Identify which cell holds the provided text, then report its [X, Y] central coordinate. 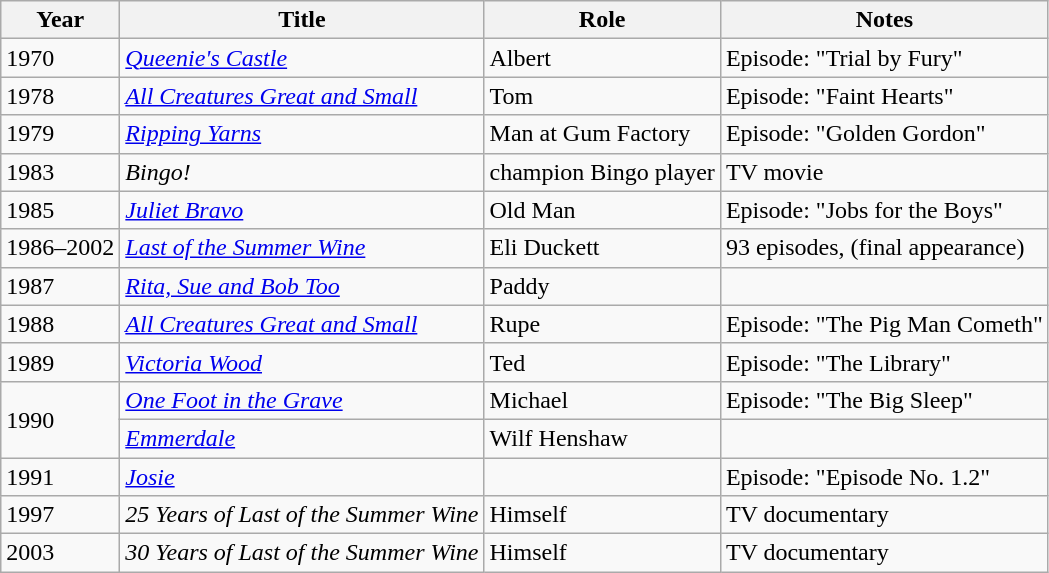
25 Years of Last of the Summer Wine [302, 515]
TV movie [884, 172]
Queenie's Castle [302, 58]
2003 [60, 553]
Tom [602, 96]
Last of the Summer Wine [302, 248]
Eli Duckett [602, 248]
Victoria Wood [302, 362]
Episode: "Episode No. 1.2" [884, 477]
1986–2002 [60, 248]
1990 [60, 419]
Wilf Henshaw [602, 438]
Title [302, 20]
Paddy [602, 286]
Episode: "The Pig Man Cometh" [884, 324]
Bingo! [302, 172]
Ripping Yarns [302, 134]
30 Years of Last of the Summer Wine [302, 553]
Juliet Bravo [302, 210]
Episode: "The Library" [884, 362]
Episode: "Golden Gordon" [884, 134]
1997 [60, 515]
1988 [60, 324]
Year [60, 20]
1979 [60, 134]
Episode: "Jobs for the Boys" [884, 210]
1978 [60, 96]
One Foot in the Grave [302, 400]
Episode: "Faint Hearts" [884, 96]
champion Bingo player [602, 172]
Episode: "The Big Sleep" [884, 400]
Josie [302, 477]
Old Man [602, 210]
Ted [602, 362]
1983 [60, 172]
1989 [60, 362]
1987 [60, 286]
Emmerdale [302, 438]
Rupe [602, 324]
Notes [884, 20]
1985 [60, 210]
1970 [60, 58]
Episode: "Trial by Fury" [884, 58]
Albert [602, 58]
93 episodes, (final appearance) [884, 248]
Michael [602, 400]
Role [602, 20]
1991 [60, 477]
Rita, Sue and Bob Too [302, 286]
Man at Gum Factory [602, 134]
